From the cell containing the given text, extract its center point as [X, Y] coordinate. 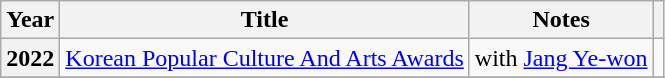
Korean Popular Culture And Arts Awards [264, 58]
Title [264, 20]
Notes [561, 20]
Year [30, 20]
2022 [30, 58]
with Jang Ye-won [561, 58]
